Search for the cell housing the specified text and yield its [X, Y] center coordinate. 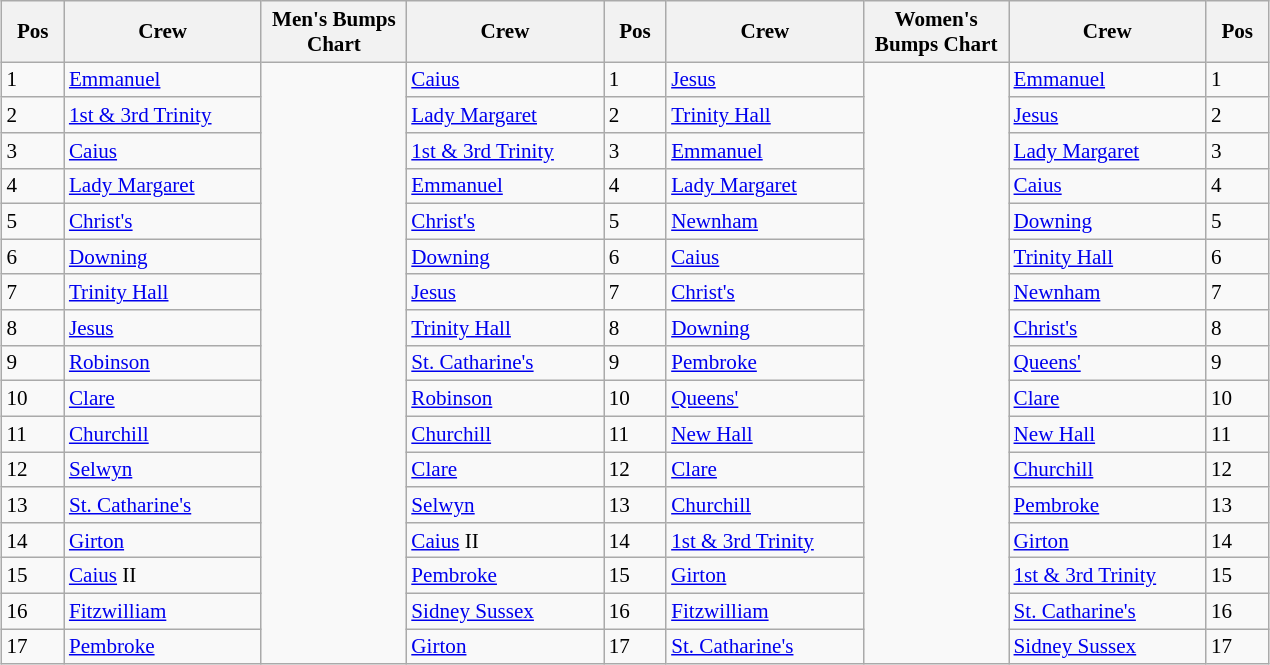
Men's Bumps Chart [334, 32]
Women's Bumps Chart [936, 32]
